Find where the given text appears and provide that cell's center as [X, Y] coordinate. 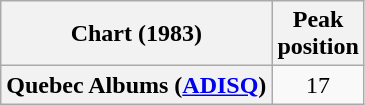
Chart (1983) [136, 34]
Quebec Albums (ADISQ) [136, 85]
17 [318, 85]
Peakposition [318, 34]
